Pinpoint the cell where the given text exists, returning its [x, y] midpoint coordinate. 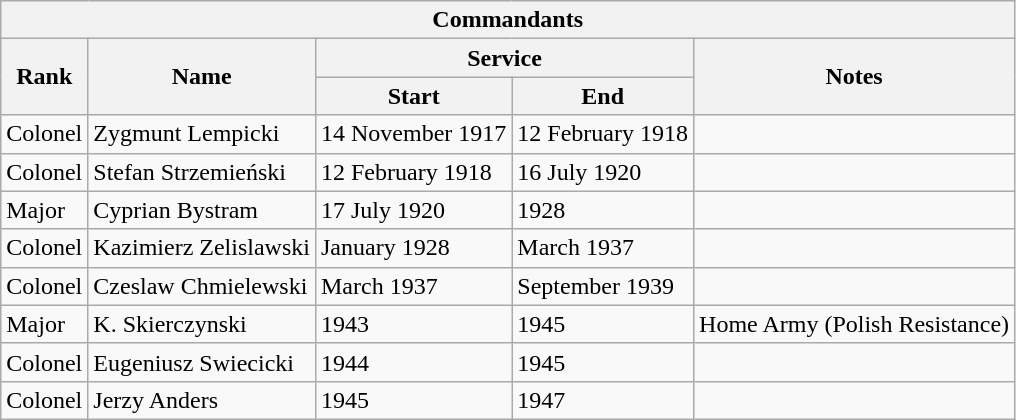
Home Army (Polish Resistance) [854, 324]
Eugeniusz Swiecicki [202, 362]
Jerzy Anders [202, 400]
14 November 1917 [413, 134]
Cyprian Bystram [202, 210]
Start [413, 96]
Czeslaw Chmielewski [202, 286]
Kazimierz Zelislawski [202, 248]
17 July 1920 [413, 210]
January 1928 [413, 248]
Service [504, 58]
K. Skierczynski [202, 324]
1943 [413, 324]
Rank [44, 77]
Commandants [508, 20]
Name [202, 77]
End [603, 96]
1928 [603, 210]
1944 [413, 362]
Stefan Strzemieński [202, 172]
Zygmunt Lempicki [202, 134]
16 July 1920 [603, 172]
Notes [854, 77]
1947 [603, 400]
September 1939 [603, 286]
